For the text-containing cell, return its midpoint in (X, Y) coordinate format. 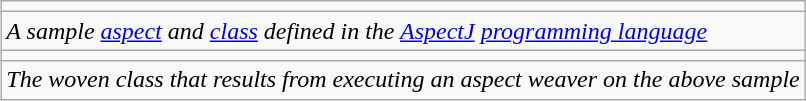
The woven class that results from executing an aspect weaver on the above sample (403, 80)
A sample aspect and class defined in the AspectJ programming language (403, 31)
